Locate the cell with the specified text and output its [x, y] center coordinate. 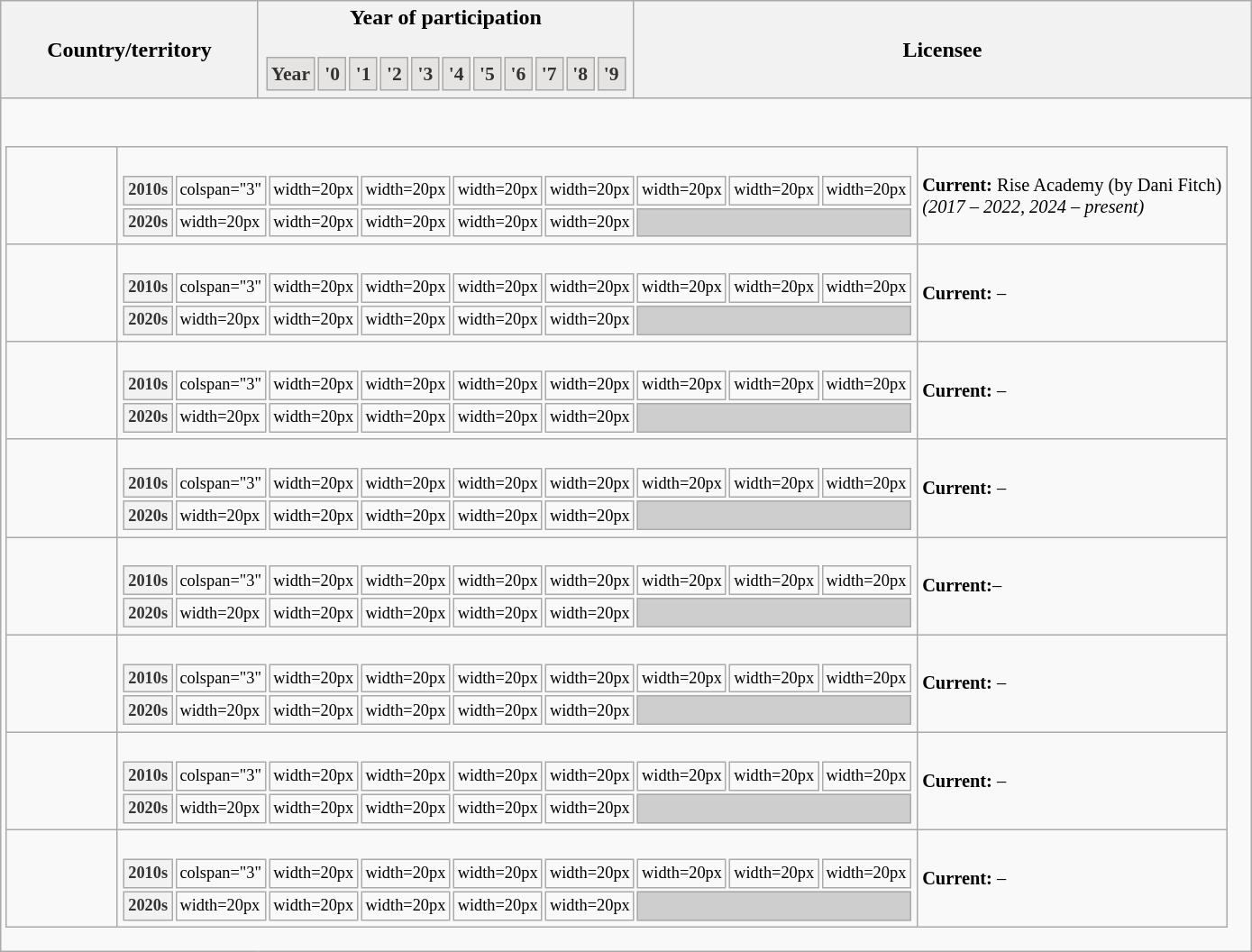
'6 [517, 74]
Current: Rise Academy (by Dani Fitch) (2017 – 2022, 2024 – present) [1073, 196]
'7 [550, 74]
Year [290, 74]
'3 [425, 74]
'1 [362, 74]
Current:– [1073, 586]
Year of participation Year '0 '1 '2 '3 '4 '5 '6 '7 '8 '9 [445, 50]
'9 [611, 74]
Country/territory [130, 50]
'0 [332, 74]
'8 [580, 74]
'4 [456, 74]
'5 [487, 74]
Licensee [942, 50]
'2 [395, 74]
